Find where the given text appears and provide that cell's center as [x, y] coordinate. 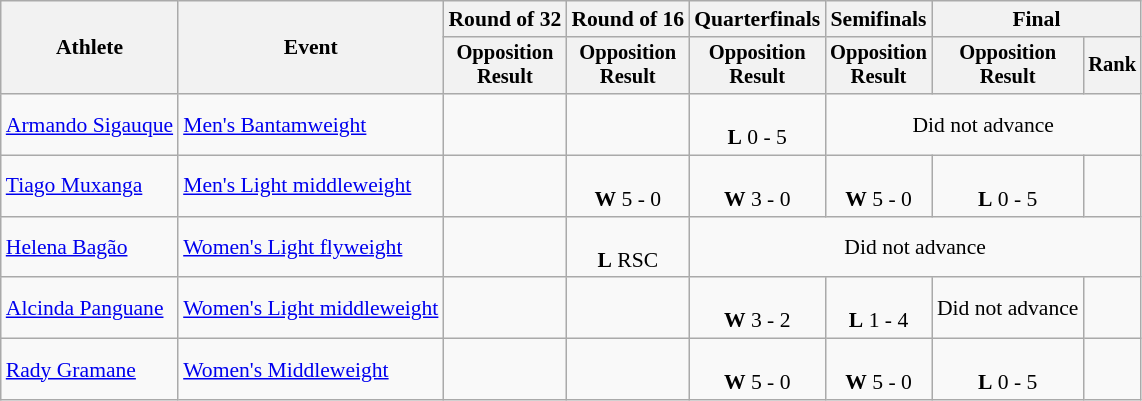
Alcinda Panguane [90, 308]
Round of 32 [504, 19]
L RSC [628, 248]
Women's Light flyweight [310, 248]
Event [310, 48]
Athlete [90, 48]
Quarterfinals [757, 19]
Women's Light middleweight [310, 308]
Final [1036, 19]
Round of 16 [628, 19]
Helena Bagão [90, 248]
Semifinals [878, 19]
Armando Sigauque [90, 124]
Rank [1112, 66]
Men's Light middleweight [310, 186]
Women's Middleweight [310, 370]
Rady Gramane [90, 370]
L 1 - 4 [878, 308]
W 3 - 2 [757, 308]
Tiago Muxanga [90, 186]
Men's Bantamweight [310, 124]
W 3 - 0 [757, 186]
